Extract the (x, y) coordinate from the center of the cell holding the provided text.  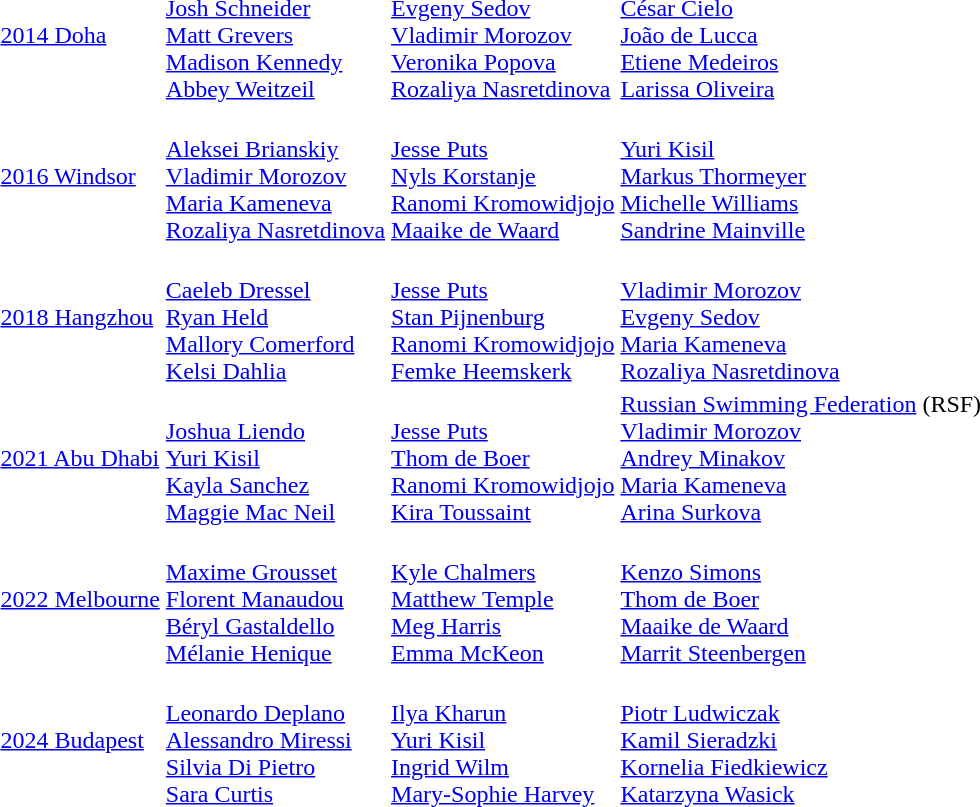
Kyle ChalmersMatthew TempleMeg HarrisEmma McKeon (503, 599)
Caeleb DresselRyan HeldMallory ComerfordKelsi Dahlia (275, 317)
Jesse PutsThom de BoerRanomi KromowidjojoKira Toussaint (503, 458)
Jesse PutsNyls KorstanjeRanomi KromowidjojoMaaike de Waard (503, 176)
Jesse PutsStan PijnenburgRanomi KromowidjojoFemke Heemskerk (503, 317)
Aleksei BrianskiyVladimir MorozovMaria KamenevaRozaliya Nasretdinova (275, 176)
Joshua LiendoYuri KisilKayla SanchezMaggie Mac Neil (275, 458)
Maxime GroussetFlorent ManaudouBéryl GastaldelloMélanie Henique (275, 599)
